Detect which cell encompasses the target text, then output its (X, Y) center coordinate. 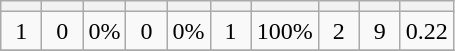
9 (380, 31)
0.22 (426, 31)
2 (338, 31)
100% (284, 31)
